Detect which cell encompasses the target text, then output its (X, Y) center coordinate. 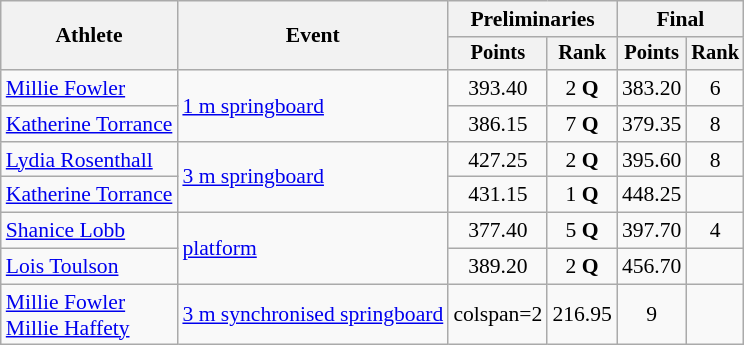
Shanice Lobb (90, 231)
1 Q (582, 195)
Final (680, 19)
colspan=2 (498, 314)
393.40 (498, 88)
Lois Toulson (90, 267)
377.40 (498, 231)
383.20 (652, 88)
4 (715, 231)
5 Q (582, 231)
Athlete (90, 36)
448.25 (652, 195)
1 m springboard (312, 106)
216.95 (582, 314)
3 m synchronised springboard (312, 314)
397.70 (652, 231)
Preliminaries (532, 19)
427.25 (498, 160)
3 m springboard (312, 178)
386.15 (498, 124)
Millie Fowler (90, 88)
7 Q (582, 124)
6 (715, 88)
379.35 (652, 124)
389.20 (498, 267)
395.60 (652, 160)
Lydia Rosenthall (90, 160)
Millie FowlerMillie Haffety (90, 314)
Event (312, 36)
platform (312, 248)
9 (652, 314)
456.70 (652, 267)
431.15 (498, 195)
